Search for the cell housing the specified text and yield its (x, y) center coordinate. 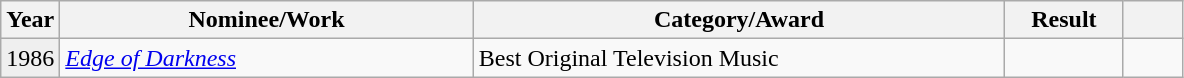
Result (1064, 20)
Nominee/Work (266, 20)
Year (30, 20)
1986 (30, 58)
Category/Award (739, 20)
Edge of Darkness (266, 58)
Best Original Television Music (739, 58)
